Return [x, y] of the center of cell containing provided text 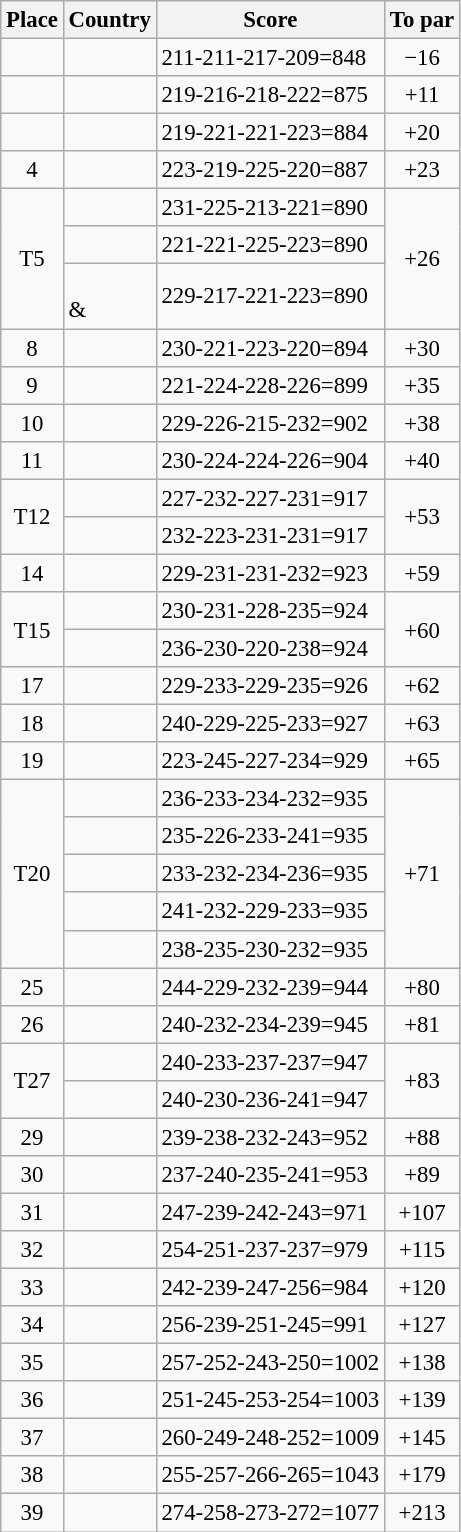
+65 [422, 761]
T5 [32, 259]
235-226-233-241=935 [270, 836]
229-226-215-232=902 [270, 423]
260-249-248-252=1009 [270, 1438]
14 [32, 573]
240-229-225-233=927 [270, 724]
+138 [422, 1363]
231-225-213-221=890 [270, 208]
240-230-236-241=947 [270, 1100]
232-223-231-231=917 [270, 536]
229-231-231-232=923 [270, 573]
+80 [422, 987]
238-235-230-232=935 [270, 949]
230-231-228-235=924 [270, 611]
29 [32, 1137]
9 [32, 385]
+89 [422, 1175]
+23 [422, 170]
+127 [422, 1325]
241-232-229-233=935 [270, 912]
219-221-221-223=884 [270, 133]
To par [422, 20]
+38 [422, 423]
230-221-223-220=894 [270, 348]
236-230-220-238=924 [270, 648]
+20 [422, 133]
+107 [422, 1212]
37 [32, 1438]
30 [32, 1175]
256-239-251-245=991 [270, 1325]
+59 [422, 573]
19 [32, 761]
236-233-234-232=935 [270, 799]
10 [32, 423]
T12 [32, 516]
240-232-234-239=945 [270, 1024]
257-252-243-250=1002 [270, 1363]
+60 [422, 630]
229-233-229-235=926 [270, 686]
+81 [422, 1024]
T27 [32, 1080]
11 [32, 460]
223-245-227-234=929 [270, 761]
+40 [422, 460]
+179 [422, 1475]
244-229-232-239=944 [270, 987]
221-221-225-223=890 [270, 245]
229-217-221-223=890 [270, 296]
+62 [422, 686]
254-251-237-237=979 [270, 1250]
+139 [422, 1400]
34 [32, 1325]
221-224-228-226=899 [270, 385]
240-233-237-237=947 [270, 1062]
+35 [422, 385]
39 [32, 1513]
233-232-234-236=935 [270, 874]
36 [32, 1400]
+213 [422, 1513]
Place [32, 20]
247-239-242-243=971 [270, 1212]
35 [32, 1363]
+63 [422, 724]
18 [32, 724]
+26 [422, 259]
& [110, 296]
+53 [422, 516]
230-224-224-226=904 [270, 460]
17 [32, 686]
211-211-217-209=848 [270, 58]
274-258-273-272=1077 [270, 1513]
237-240-235-241=953 [270, 1175]
Score [270, 20]
+88 [422, 1137]
−16 [422, 58]
223-219-225-220=887 [270, 170]
33 [32, 1288]
25 [32, 987]
+115 [422, 1250]
219-216-218-222=875 [270, 95]
32 [32, 1250]
251-245-253-254=1003 [270, 1400]
242-239-247-256=984 [270, 1288]
+11 [422, 95]
227-232-227-231=917 [270, 498]
Country [110, 20]
T15 [32, 630]
+120 [422, 1288]
239-238-232-243=952 [270, 1137]
+30 [422, 348]
31 [32, 1212]
+145 [422, 1438]
8 [32, 348]
+71 [422, 874]
255-257-266-265=1043 [270, 1475]
4 [32, 170]
+83 [422, 1080]
38 [32, 1475]
T20 [32, 874]
26 [32, 1024]
